Provide the (x, y) coordinate of the cell's center where the given text is located.  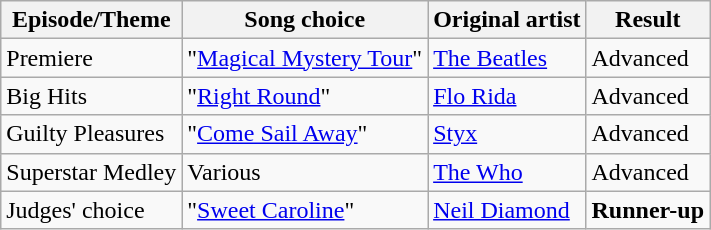
Result (648, 20)
Superstar Medley (92, 172)
Premiere (92, 58)
Styx (507, 134)
Runner-up (648, 210)
Big Hits (92, 96)
The Who (507, 172)
Original artist (507, 20)
Episode/Theme (92, 20)
Flo Rida (507, 96)
Neil Diamond (507, 210)
"Magical Mystery Tour" (305, 58)
Judges' choice (92, 210)
"Come Sail Away" (305, 134)
Guilty Pleasures (92, 134)
Song choice (305, 20)
"Right Round" (305, 96)
"Sweet Caroline" (305, 210)
Various (305, 172)
The Beatles (507, 58)
